Capture the cell that displays the provided text and extract its (X, Y) central coordinate. 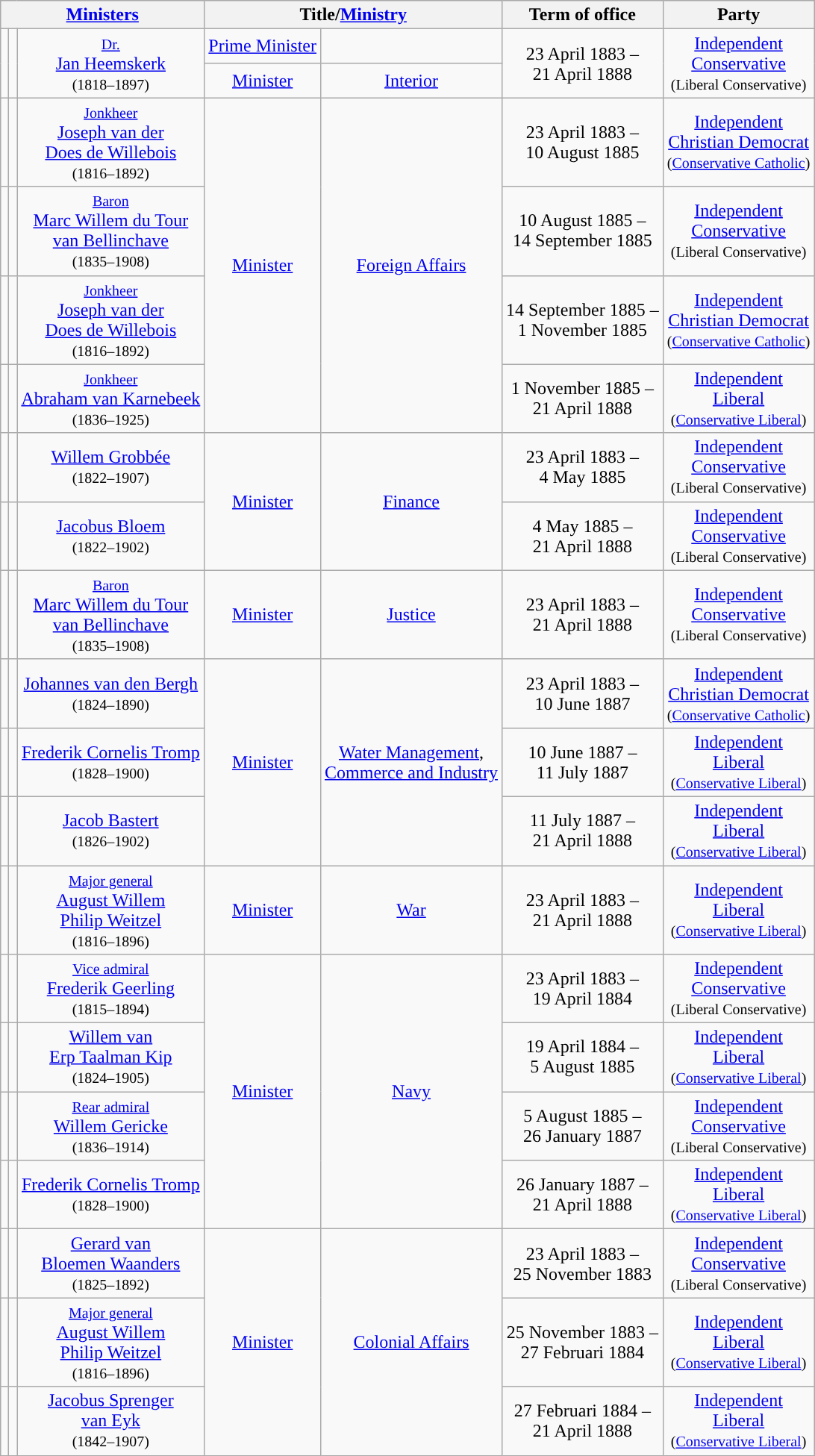
Willem Grobbée (1822–1907) (110, 467)
10 June 1887 – 11 July 1887 (583, 762)
23 April 1883 – 10 June 1887 (583, 693)
Jacobus Sprenger van Eyk (1842–1907) (110, 1421)
Party (739, 15)
Foreign Affairs (412, 266)
Title/Ministry (354, 15)
27 Februari 1884 – 21 April 1888 (583, 1421)
10 August 1885 – 14 September 1885 (583, 231)
19 April 1884 – 5 August 1885 (583, 1057)
Johannes van den Bergh (1824–1890) (110, 693)
1 November 1885 – 21 April 1888 (583, 399)
23 April 1883 – 19 April 1884 (583, 989)
Vice admiral Frederik Geerling (1815–1894) (110, 989)
5 August 1885 – 26 January 1887 (583, 1126)
Interior (412, 81)
23 April 1883 – 4 May 1885 (583, 467)
Jacob Bastert (1826–1902) (110, 831)
23 April 1883 – 10 August 1885 (583, 142)
23 April 1883 – 25 November 1883 (583, 1263)
Term of office (583, 15)
War (412, 910)
Dr. Jan Heemskerk (1818–1897) (110, 63)
Justice (412, 615)
Ministers (103, 15)
Rear admiral Willem Gericke (1836–1914) (110, 1126)
Colonial Affairs (412, 1342)
Gerard van Bloemen Waanders (1825–1892) (110, 1263)
11 July 1887 – 21 April 1888 (583, 831)
Jonkheer Abraham van Karnebeek (1836–1925) (110, 399)
Prime Minister (263, 46)
Finance (412, 502)
25 November 1883 – 27 Februari 1884 (583, 1342)
14 September 1885 – 1 November 1885 (583, 319)
Willem van Erp Taalman Kip (1824–1905) (110, 1057)
26 January 1887 – 21 April 1888 (583, 1195)
Water Management, Commerce and Industry (412, 762)
4 May 1885 – 21 April 1888 (583, 536)
Jacobus Bloem (1822–1902) (110, 536)
Navy (412, 1092)
